Return the [x, y] coordinate for the center point of the cell that contains the specified text.  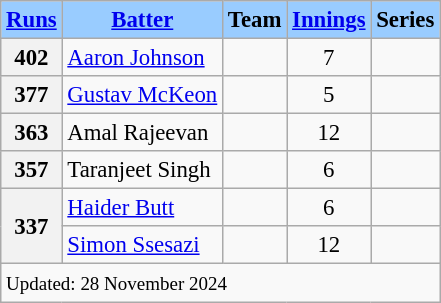
357 [32, 170]
337 [32, 226]
377 [32, 95]
Runs [32, 20]
Batter [142, 20]
402 [32, 58]
Series [406, 20]
7 [329, 58]
Gustav McKeon [142, 95]
Simon Ssesazi [142, 245]
Updated: 28 November 2024 [220, 283]
Haider Butt [142, 208]
5 [329, 95]
Taranjeet Singh [142, 170]
Team [255, 20]
Amal Rajeevan [142, 133]
363 [32, 133]
Innings [329, 20]
Aaron Johnson [142, 58]
